Return (x, y) of the center of cell containing provided text 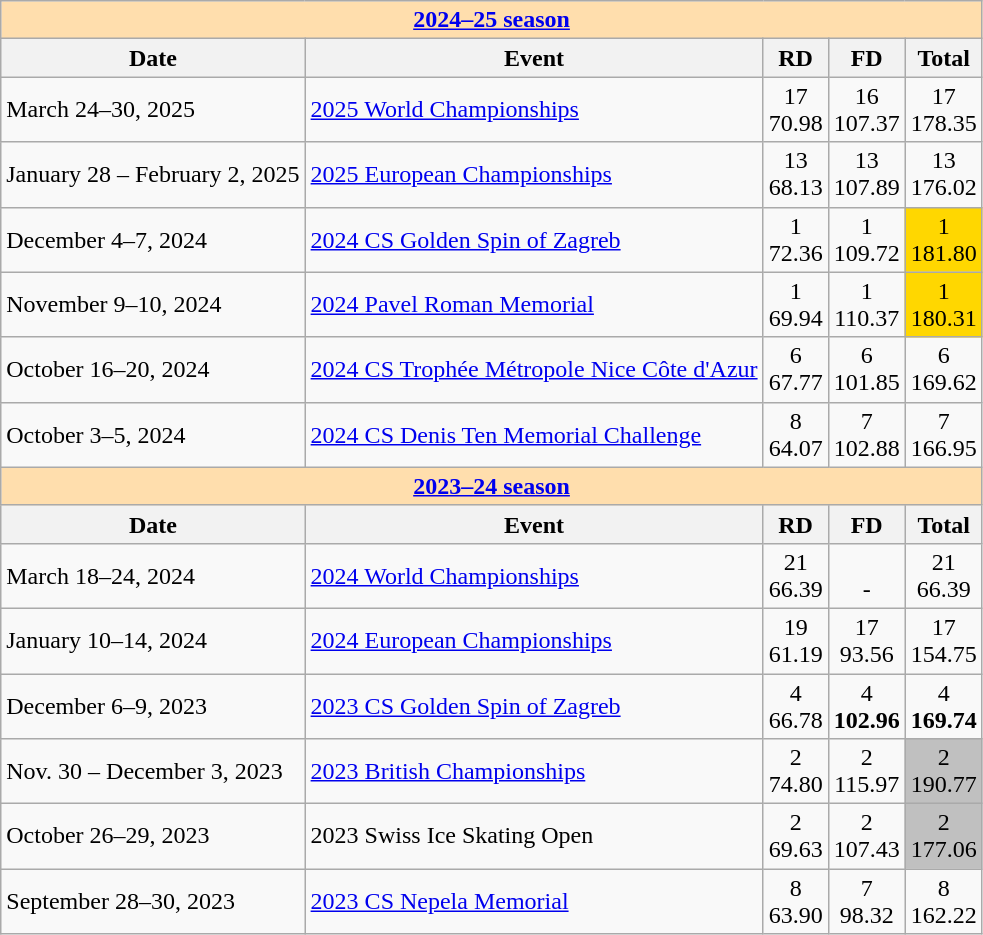
2 190.77 (944, 772)
2 177.06 (944, 836)
Nov. 30 – December 3, 2023 (153, 772)
7 166.95 (944, 434)
2023 Swiss Ice Skating Open (534, 836)
2023 CS Golden Spin of Zagreb (534, 706)
December 6–9, 2023 (153, 706)
4 102.96 (866, 706)
2 115.97 (866, 772)
January 10–14, 2024 (153, 640)
13 68.13 (796, 174)
4 66.78 (796, 706)
2023 CS Nepela Memorial (534, 902)
6 67.77 (796, 370)
October 26–29, 2023 (153, 836)
17 178.35 (944, 110)
1 181.80 (944, 240)
March 18–24, 2024 (153, 576)
2025 European Championships (534, 174)
2023 British Championships (534, 772)
2024 CS Denis Ten Memorial Challenge (534, 434)
2024 Pavel Roman Memorial (534, 304)
October 16–20, 2024 (153, 370)
13 107.89 (866, 174)
1 69.94 (796, 304)
2 107.43 (866, 836)
6 101.85 (866, 370)
1 109.72 (866, 240)
4 169.74 (944, 706)
2 74.80 (796, 772)
1 180.31 (944, 304)
2 69.63 (796, 836)
January 28 – February 2, 2025 (153, 174)
7 98.32 (866, 902)
19 61.19 (796, 640)
16 107.37 (866, 110)
13 176.02 (944, 174)
8 63.90 (796, 902)
2025 World Championships (534, 110)
- (866, 576)
September 28–30, 2023 (153, 902)
7 102.88 (866, 434)
8 162.22 (944, 902)
October 3–5, 2024 (153, 434)
December 4–7, 2024 (153, 240)
2024 World Championships (534, 576)
March 24–30, 2025 (153, 110)
2024–25 season (492, 20)
2024 European Championships (534, 640)
November 9–10, 2024 (153, 304)
2024 CS Trophée Métropole Nice Côte d'Azur (534, 370)
17 154.75 (944, 640)
17 93.56 (866, 640)
6 169.62 (944, 370)
2024 CS Golden Spin of Zagreb (534, 240)
1 110.37 (866, 304)
8 64.07 (796, 434)
1 72.36 (796, 240)
17 70.98 (796, 110)
2023–24 season (492, 486)
